Return the [x, y] coordinate for the center point of the cell that contains the specified text.  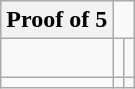
Proof of 5 [57, 20]
